Locate the cell with the specified text and output its (x, y) center coordinate. 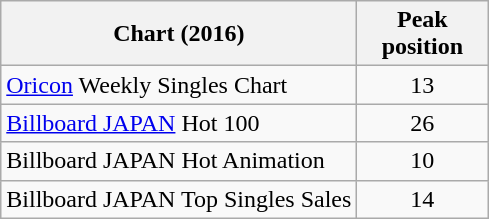
Chart (2016) (179, 34)
Billboard JAPAN Hot Animation (179, 161)
14 (422, 199)
10 (422, 161)
26 (422, 123)
Oricon Weekly Singles Chart (179, 85)
Billboard JAPAN Hot 100 (179, 123)
Peak position (422, 34)
13 (422, 85)
Billboard JAPAN Top Singles Sales (179, 199)
